Return (X, Y) of the center of cell containing provided text 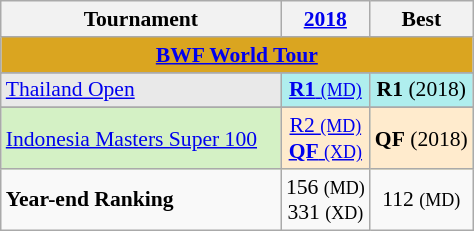
R1 (2018) (422, 90)
2018 (326, 19)
Year-end Ranking (141, 200)
156 (MD) 331 (XD) (326, 200)
Thailand Open (141, 90)
Indonesia Masters Super 100 (141, 138)
R2 (MD) QF (XD) (326, 138)
QF (2018) (422, 138)
R1 (MD) (326, 90)
Tournament (141, 19)
112 (MD) (422, 200)
Best (422, 19)
BWF World Tour (237, 55)
